For the text-containing cell, return its midpoint in (x, y) coordinate format. 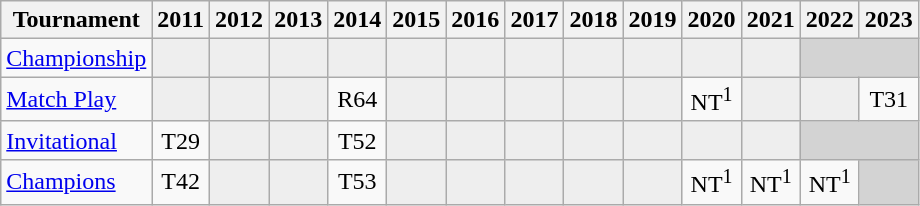
Championship (76, 58)
2014 (358, 20)
2017 (534, 20)
2013 (298, 20)
Invitational (76, 140)
2018 (594, 20)
T53 (358, 182)
Tournament (76, 20)
2016 (476, 20)
T42 (181, 182)
R64 (358, 100)
T29 (181, 140)
2021 (770, 20)
2011 (181, 20)
2019 (652, 20)
2023 (888, 20)
T52 (358, 140)
Champions (76, 182)
2020 (712, 20)
Match Play (76, 100)
2015 (416, 20)
2022 (830, 20)
2012 (240, 20)
T31 (888, 100)
